Output the (X, Y) coordinate of the center of the cell containing the given text.  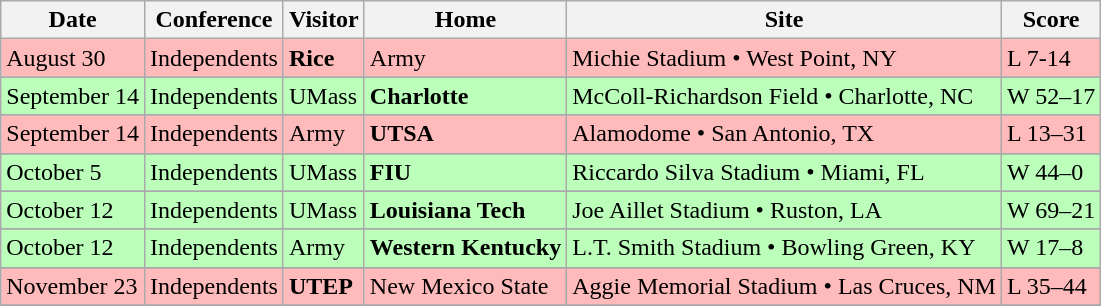
Date (73, 20)
Aggie Memorial Stadium • Las Cruces, NM (784, 286)
New Mexico State (465, 286)
L.T. Smith Stadium • Bowling Green, KY (784, 248)
Riccardo Silva Stadium • Miami, FL (784, 172)
Score (1050, 20)
L 35–44 (1050, 286)
W 17–8 (1050, 248)
Michie Stadium • West Point, NY (784, 58)
Charlotte (465, 96)
L 7-14 (1050, 58)
Louisiana Tech (465, 210)
Western Kentucky (465, 248)
Site (784, 20)
W 52–17 (1050, 96)
Joe Aillet Stadium • Ruston, LA (784, 210)
August 30 (73, 58)
Alamodome • San Antonio, TX (784, 134)
Home (465, 20)
W 44–0 (1050, 172)
Rice (324, 58)
November 23 (73, 286)
Visitor (324, 20)
UTEP (324, 286)
Conference (214, 20)
L 13–31 (1050, 134)
McColl-Richardson Field • Charlotte, NC (784, 96)
UTSA (465, 134)
October 5 (73, 172)
FIU (465, 172)
W 69–21 (1050, 210)
